Provide the [x, y] coordinate of the cell's center where the given text is located.  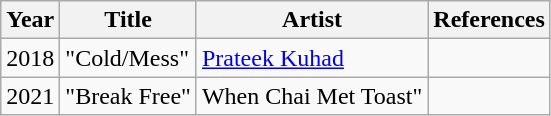
"Break Free" [128, 96]
Prateek Kuhad [312, 58]
2018 [30, 58]
Artist [312, 20]
Year [30, 20]
References [490, 20]
Title [128, 20]
When Chai Met Toast" [312, 96]
2021 [30, 96]
"Cold/Mess" [128, 58]
